Identify which cell holds the provided text, then report its [X, Y] central coordinate. 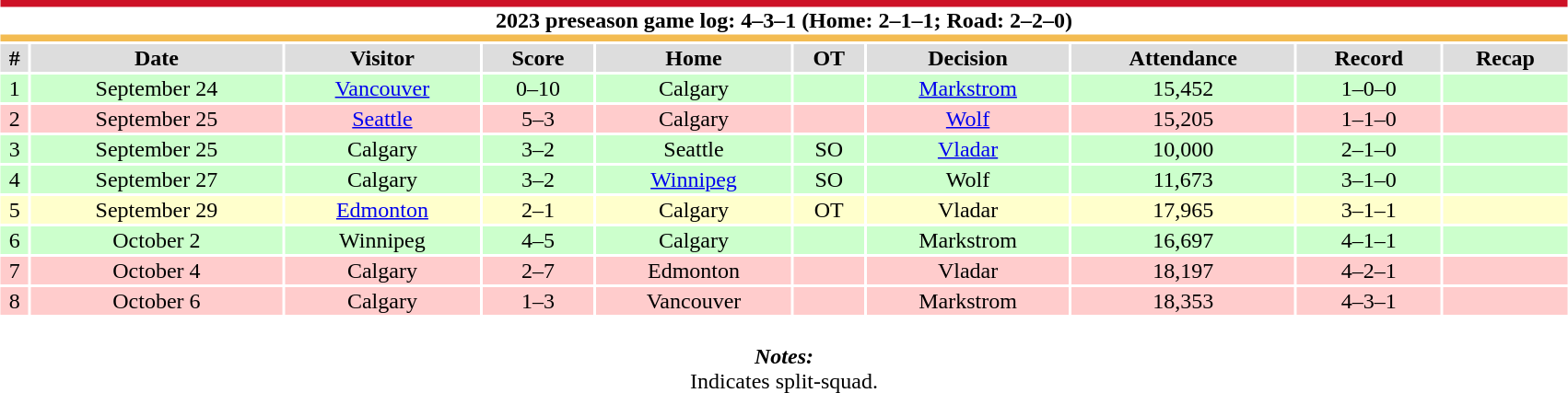
6 [15, 240]
1–1–0 [1369, 119]
1–0–0 [1369, 88]
September 24 [157, 88]
4–2–1 [1369, 271]
2 [15, 119]
18,197 [1183, 271]
1 [15, 88]
17,965 [1183, 210]
2–1–0 [1369, 149]
Recap [1505, 58]
Home [694, 58]
10,000 [1183, 149]
September 29 [157, 210]
4–3–1 [1369, 301]
2023 preseason game log: 4–3–1 (Home: 2–1–1; Road: 2–2–0) [784, 20]
2–7 [538, 271]
4 [15, 179]
16,697 [1183, 240]
3–1–1 [1369, 210]
5 [15, 210]
1–3 [538, 301]
2–1 [538, 210]
October 2 [157, 240]
4–5 [538, 240]
Attendance [1183, 58]
Decision [968, 58]
Date [157, 58]
3–1–0 [1369, 179]
5–3 [538, 119]
# [15, 58]
3 [15, 149]
October 4 [157, 271]
Visitor [382, 58]
15,452 [1183, 88]
Record [1369, 58]
7 [15, 271]
September 27 [157, 179]
8 [15, 301]
4–1–1 [1369, 240]
Score [538, 58]
11,673 [1183, 179]
October 6 [157, 301]
18,353 [1183, 301]
0–10 [538, 88]
15,205 [1183, 119]
